Locate the cell with the specified text and output its [x, y] center coordinate. 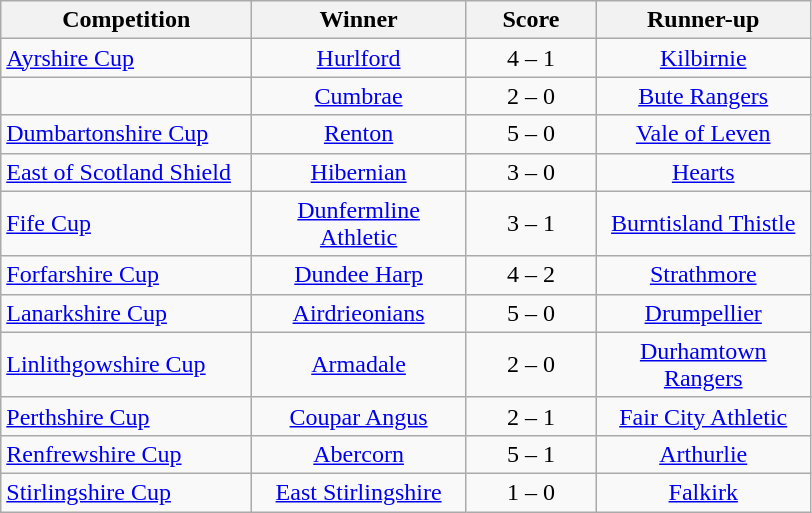
Forfarshire Cup [126, 275]
Bute Rangers [703, 96]
5 – 1 [530, 454]
Arthurlie [703, 454]
Falkirk [703, 492]
East Stirlingshire [359, 492]
Ayrshire Cup [126, 58]
3 – 1 [530, 224]
Vale of Leven [703, 134]
2 – 1 [530, 416]
Cumbrae [359, 96]
Winner [359, 20]
Durhamtown Rangers [703, 364]
Stirlingshire Cup [126, 492]
Abercorn [359, 454]
1 – 0 [530, 492]
Competition [126, 20]
Coupar Angus [359, 416]
Dundee Harp [359, 275]
Perthshire Cup [126, 416]
Fife Cup [126, 224]
Linlithgowshire Cup [126, 364]
Dumbartonshire Cup [126, 134]
Strathmore [703, 275]
East of Scotland Shield [126, 172]
Armadale [359, 364]
Score [530, 20]
Hibernian [359, 172]
Renfrewshire Cup [126, 454]
Burntisland Thistle [703, 224]
Lanarkshire Cup [126, 313]
Hurlford [359, 58]
Hearts [703, 172]
Kilbirnie [703, 58]
Dunfermline Athletic [359, 224]
Runner-up [703, 20]
Fair City Athletic [703, 416]
Renton [359, 134]
Drumpellier [703, 313]
4 – 2 [530, 275]
Airdrieonians [359, 313]
4 – 1 [530, 58]
3 – 0 [530, 172]
